Locate the cell with the specified text and output its (x, y) center coordinate. 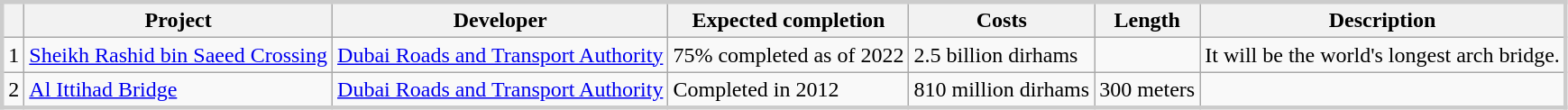
Description (1383, 20)
Length (1147, 20)
Developer (500, 20)
Costs (1002, 20)
It will be the world's longest arch bridge. (1383, 55)
300 meters (1147, 90)
Al Ittihad Bridge (179, 90)
Sheikh Rashid bin Saeed Crossing (179, 55)
2.5 billion dirhams (1002, 55)
2 (13, 90)
Project (179, 20)
Completed in 2012 (788, 90)
1 (13, 55)
Expected completion (788, 20)
75% completed as of 2022 (788, 55)
810 million dirhams (1002, 90)
